Search for the cell housing the specified text and yield its [X, Y] center coordinate. 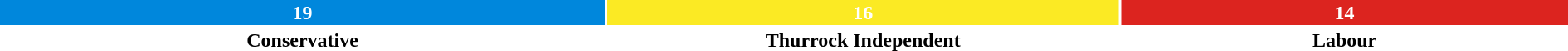
19 [302, 13]
14 [1344, 13]
16 [863, 13]
